Locate the cell with the specified text and output its (X, Y) center coordinate. 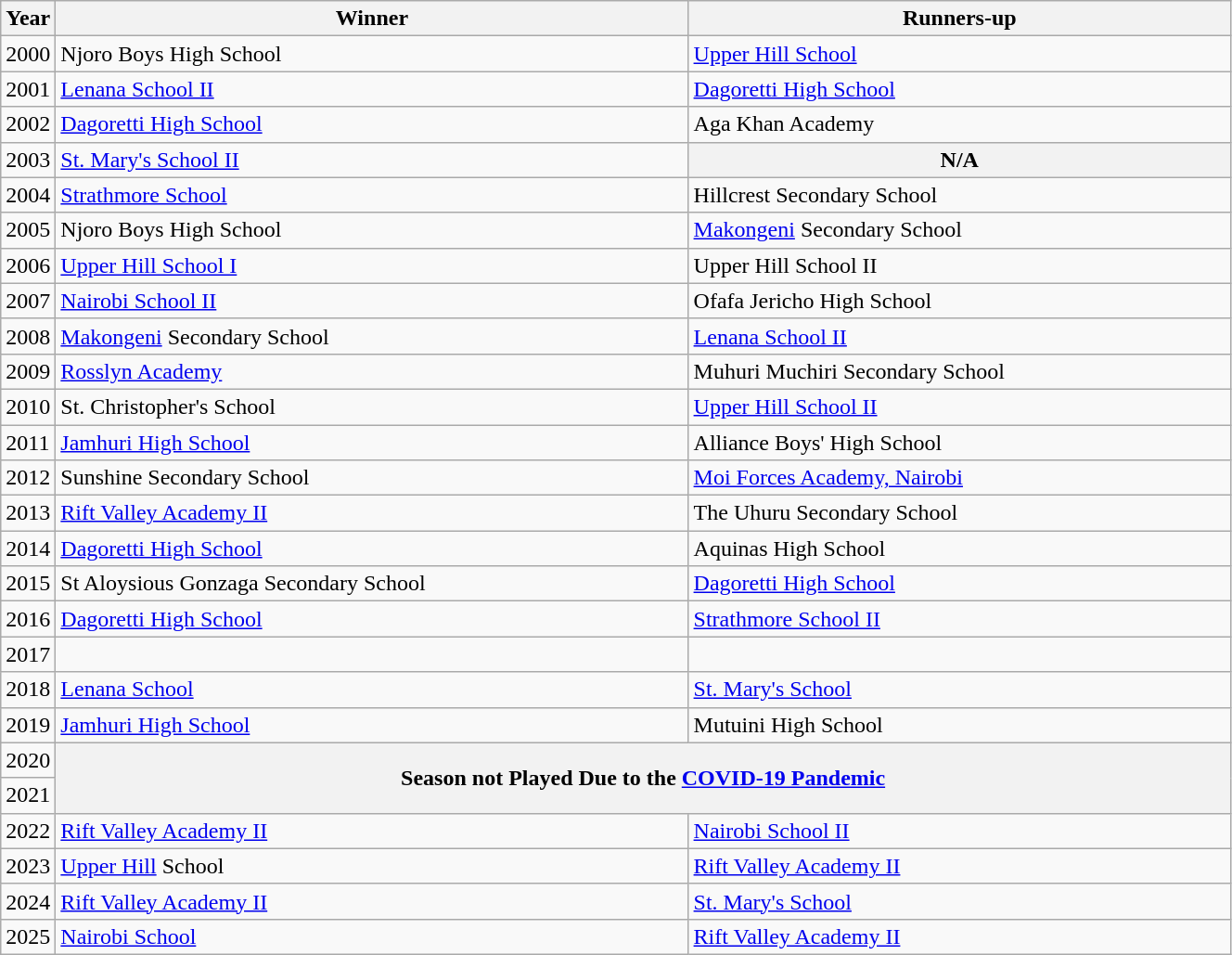
2019 (28, 725)
Year (28, 19)
Lenana School (372, 690)
N/A (959, 160)
Ofafa Jericho High School (959, 301)
Muhuri Muchiri Secondary School (959, 371)
Sunshine Secondary School (372, 478)
Alliance Boys' High School (959, 443)
2025 (28, 936)
2016 (28, 619)
Season not Played Due to the COVID-19 Pandemic (644, 778)
2011 (28, 443)
Hillcrest Secondary School (959, 195)
Aga Khan Academy (959, 124)
2017 (28, 654)
Upper Hill School I (372, 265)
2023 (28, 866)
2002 (28, 124)
2013 (28, 513)
2008 (28, 336)
St Aloysious Gonzaga Secondary School (372, 584)
2007 (28, 301)
2005 (28, 230)
2024 (28, 901)
Strathmore School (372, 195)
2018 (28, 690)
2000 (28, 54)
Runners-up (959, 19)
2006 (28, 265)
St. Mary's School II (372, 160)
2009 (28, 371)
Aquinas High School (959, 548)
2014 (28, 548)
Rosslyn Academy (372, 371)
Winner (372, 19)
Moi Forces Academy, Nairobi (959, 478)
2012 (28, 478)
St. Christopher's School (372, 407)
2001 (28, 89)
2022 (28, 831)
Strathmore School II (959, 619)
The Uhuru Secondary School (959, 513)
Mutuini High School (959, 725)
2020 (28, 760)
2003 (28, 160)
2004 (28, 195)
2015 (28, 584)
2010 (28, 407)
Nairobi School (372, 936)
2021 (28, 795)
